Detect which cell encompasses the target text, then output its (X, Y) center coordinate. 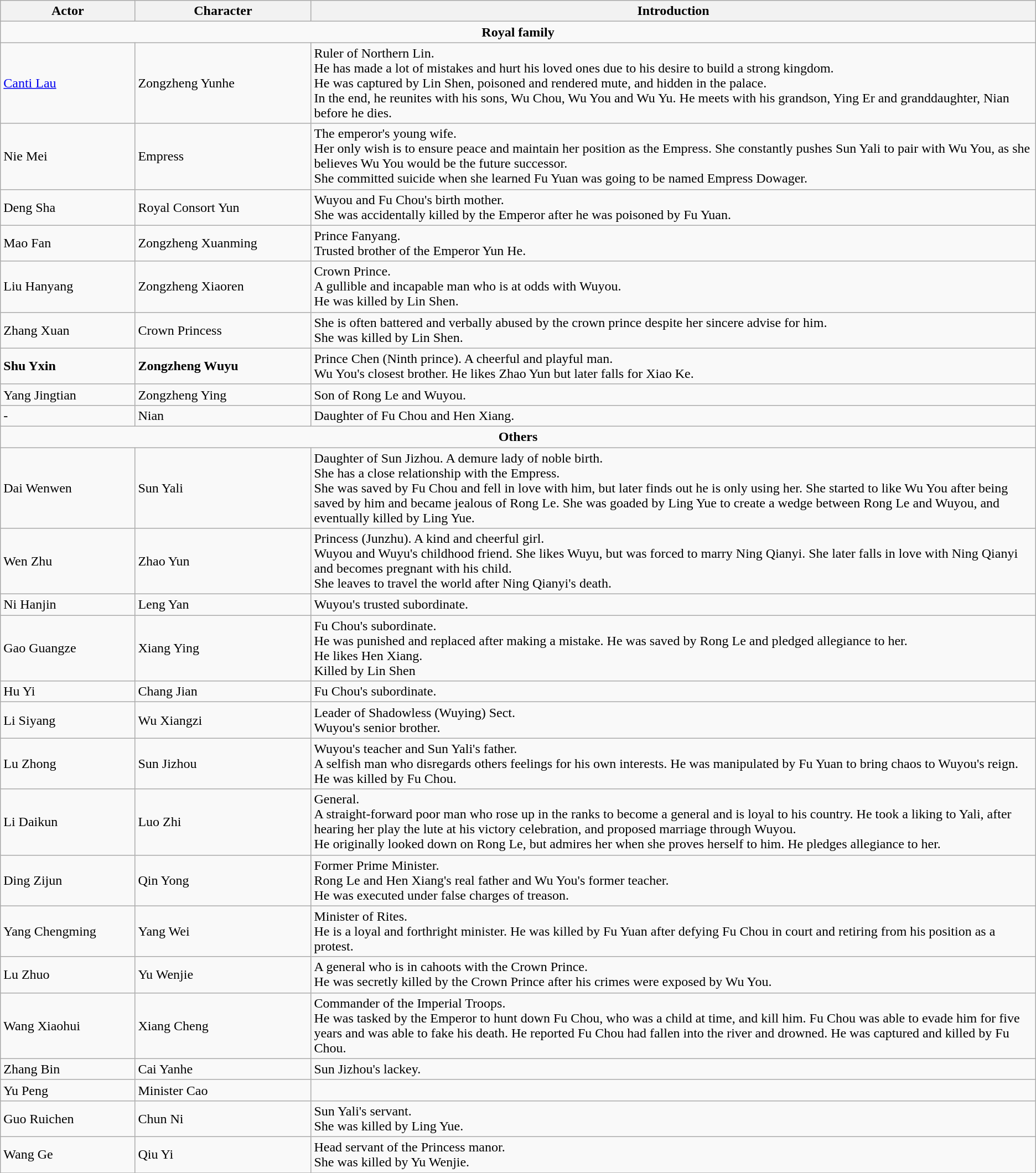
Luo Zhi (223, 822)
Sun Jizhou (223, 764)
Zongzheng Yunhe (223, 83)
Cai Yanhe (223, 1069)
Lu Zhuo (68, 975)
Li Daikun (68, 822)
Nian (223, 416)
Empress (223, 156)
She is often battered and verbally abused by the crown prince despite her sincere advise for him.She was killed by Lin Shen. (673, 330)
Zongzheng Xiaoren (223, 287)
Wen Zhu (68, 561)
Dai Wenwen (68, 487)
Leng Yan (223, 605)
Character (223, 11)
Deng Sha (68, 207)
Crown Princess (223, 330)
Head servant of the Princess manor.She was killed by Yu Wenjie. (673, 1154)
Son of Rong Le and Wuyou. (673, 395)
Yang Jingtian (68, 395)
Qin Yong (223, 880)
Daughter of Fu Chou and Hen Xiang. (673, 416)
Hu Yi (68, 692)
Zhao Yun (223, 561)
Ding Zijun (68, 880)
Yu Peng (68, 1090)
Former Prime Minister.Rong Le and Hen Xiang's real father and Wu You's former teacher.He was executed under false charges of treason. (673, 880)
Canti Lau (68, 83)
Yang Wei (223, 931)
Zhang Bin (68, 1069)
Wuyou and Fu Chou's birth mother.She was accidentally killed by the Emperor after he was poisoned by Fu Yuan. (673, 207)
Lu Zhong (68, 764)
Sun Yali (223, 487)
Fu Chou's subordinate. (673, 692)
Actor (68, 11)
Zongzheng Wuyu (223, 366)
Royal Consort Yun (223, 207)
Chun Ni (223, 1119)
Chang Jian (223, 692)
Wang Xiaohui (68, 1026)
Royal family (518, 32)
Yu Wenjie (223, 975)
- (68, 416)
Sun Jizhou's lackey. (673, 1069)
Introduction (673, 11)
Xiang Cheng (223, 1026)
Wang Ge (68, 1154)
Others (518, 437)
Sun Yali's servant. She was killed by Ling Yue. (673, 1119)
Prince Fanyang.Trusted brother of the Emperor Yun He. (673, 243)
Liu Hanyang (68, 287)
Guo Ruichen (68, 1119)
Leader of Shadowless (Wuying) Sect.Wuyou's senior brother. (673, 720)
Li Siyang (68, 720)
Zhang Xuan (68, 330)
Zongzheng Ying (223, 395)
Zongzheng Xuanming (223, 243)
Wuyou's trusted subordinate. (673, 605)
Minister Cao (223, 1090)
Crown Prince.A gullible and incapable man who is at odds with Wuyou.He was killed by Lin Shen. (673, 287)
Nie Mei (68, 156)
A general who is in cahoots with the Crown Prince.He was secretly killed by the Crown Prince after his crimes were exposed by Wu You. (673, 975)
Gao Guangze (68, 648)
Yang Chengming (68, 931)
Wu Xiangzi (223, 720)
Shu Yxin (68, 366)
Ni Hanjin (68, 605)
Mao Fan (68, 243)
Xiang Ying (223, 648)
Prince Chen (Ninth prince). A cheerful and playful man. Wu You's closest brother. He likes Zhao Yun but later falls for Xiao Ke. (673, 366)
Qiu Yi (223, 1154)
